Detect which cell encompasses the target text, then output its (X, Y) center coordinate. 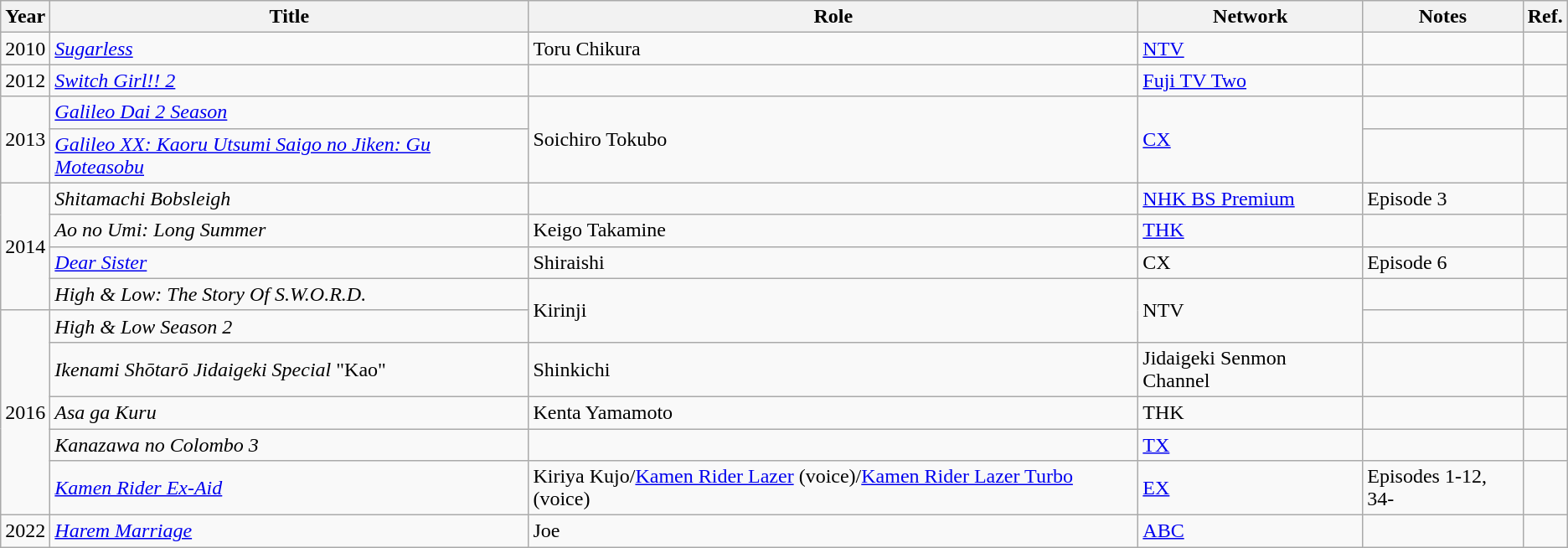
NHK BS Premium (1251, 199)
Jidaigeki Senmon Channel (1251, 369)
2010 (25, 49)
2013 (25, 139)
TX (1251, 445)
Ao no Umi: Long Summer (290, 230)
Ref. (1545, 17)
Kirinji (833, 310)
Episodes 1-12, 34- (1442, 488)
Keigo Takamine (833, 230)
Toru Chikura (833, 49)
Network (1251, 17)
Role (833, 17)
Ikenami Shōtarō Jidaigeki Special "Kao" (290, 369)
Galileo XX: Kaoru Utsumi Saigo no Jiken: Gu Moteasobu (290, 156)
High & Low: The Story Of S.W.O.R.D. (290, 294)
Harem Marriage (290, 531)
Galileo Dai 2 Season (290, 112)
EX (1251, 488)
Shinkichi (833, 369)
Title (290, 17)
Kanazawa no Colombo 3 (290, 445)
Episode 6 (1442, 262)
Switch Girl!! 2 (290, 80)
Joe (833, 531)
Shitamachi Bobsleigh (290, 199)
Kamen Rider Ex-Aid (290, 488)
2022 (25, 531)
Soichiro Tokubo (833, 139)
High & Low Season 2 (290, 326)
2016 (25, 412)
2012 (25, 80)
Asa ga Kuru (290, 412)
Sugarless (290, 49)
2014 (25, 246)
Dear Sister (290, 262)
Fuji TV Two (1251, 80)
Kenta Yamamoto (833, 412)
Episode 3 (1442, 199)
ABC (1251, 531)
Shiraishi (833, 262)
Year (25, 17)
Kiriya Kujo/Kamen Rider Lazer (voice)/Kamen Rider Lazer Turbo (voice) (833, 488)
Notes (1442, 17)
